Locate the cell with the specified text and output its (X, Y) center coordinate. 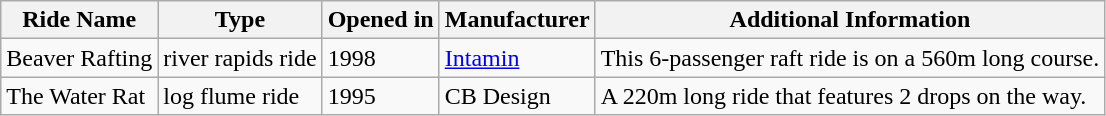
river rapids ride (240, 58)
Beaver Rafting (80, 58)
1998 (380, 58)
Additional Information (850, 20)
1995 (380, 96)
CB Design (517, 96)
log flume ride (240, 96)
The Water Rat (80, 96)
Ride Name (80, 20)
Type (240, 20)
Intamin (517, 58)
A 220m long ride that features 2 drops on the way. (850, 96)
This 6-passenger raft ride is on a 560m long course. (850, 58)
Opened in (380, 20)
Manufacturer (517, 20)
